Extract the (x, y) coordinate from the center of the cell holding the provided text.  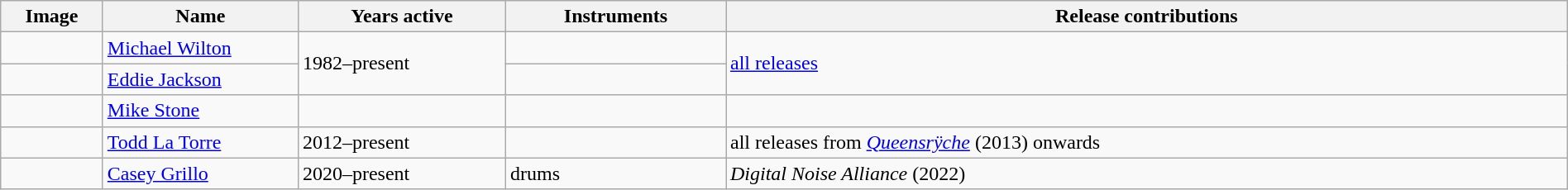
2020–present (402, 173)
Release contributions (1147, 17)
Years active (402, 17)
drums (615, 173)
all releases (1147, 64)
Eddie Jackson (200, 79)
all releases from Queensrÿche (2013) onwards (1147, 142)
Michael Wilton (200, 48)
Mike Stone (200, 111)
Casey Grillo (200, 173)
Instruments (615, 17)
Image (52, 17)
Name (200, 17)
Todd La Torre (200, 142)
1982–present (402, 64)
2012–present (402, 142)
Digital Noise Alliance (2022) (1147, 173)
